Capture the cell that displays the provided text and extract its [x, y] central coordinate. 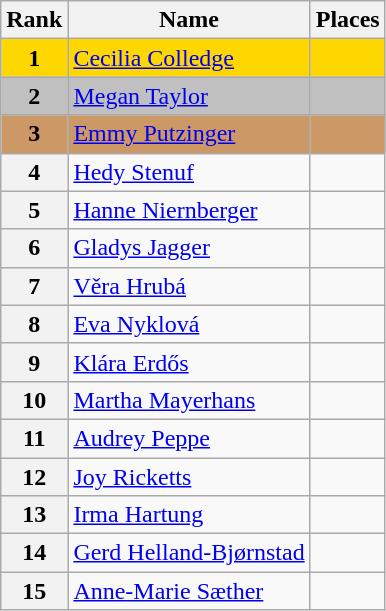
11 [34, 438]
1 [34, 58]
14 [34, 553]
Anne-Marie Sæther [189, 591]
15 [34, 591]
Audrey Peppe [189, 438]
Věra Hrubá [189, 286]
Cecilia Colledge [189, 58]
Irma Hartung [189, 515]
9 [34, 362]
8 [34, 324]
6 [34, 248]
3 [34, 134]
10 [34, 400]
5 [34, 210]
Megan Taylor [189, 96]
Eva Nyklová [189, 324]
7 [34, 286]
Gladys Jagger [189, 248]
Name [189, 20]
Places [348, 20]
Martha Mayerhans [189, 400]
Emmy Putzinger [189, 134]
12 [34, 477]
Gerd Helland-Bjørnstad [189, 553]
Joy Ricketts [189, 477]
Hedy Stenuf [189, 172]
4 [34, 172]
Hanne Niernberger [189, 210]
2 [34, 96]
Klára Erdős [189, 362]
13 [34, 515]
Rank [34, 20]
